Find where the given text appears and provide that cell's center as [X, Y] coordinate. 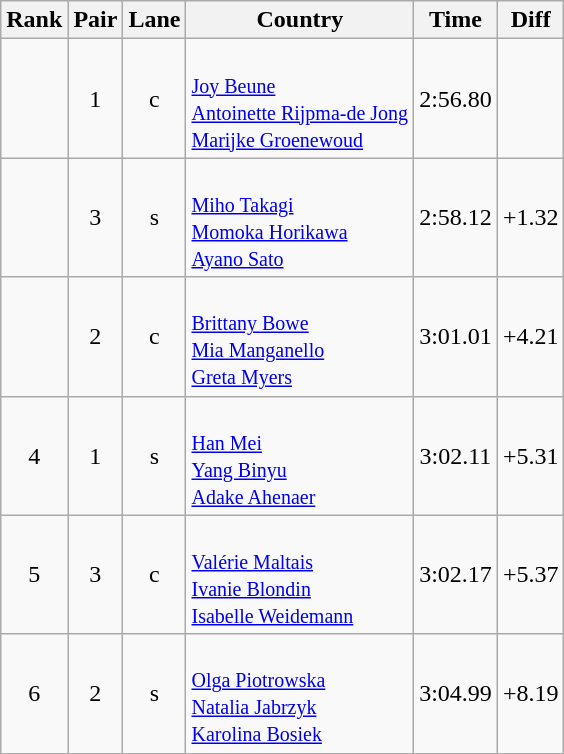
+1.32 [530, 218]
Joy BeuneAntoinette Rijpma-de JongMarijke Groenewoud [300, 98]
Han MeiYang BinyuAdake Ahenaer [300, 456]
+5.31 [530, 456]
Rank [34, 20]
3:01.01 [456, 336]
Diff [530, 20]
2:58.12 [456, 218]
+5.37 [530, 574]
Brittany BoweMia ManganelloGreta Myers [300, 336]
6 [34, 694]
5 [34, 574]
4 [34, 456]
Olga PiotrowskaNatalia JabrzykKarolina Bosiek [300, 694]
3:04.99 [456, 694]
2:56.80 [456, 98]
Valérie MaltaisIvanie BlondinIsabelle Weidemann [300, 574]
Time [456, 20]
Lane [154, 20]
Miho TakagiMomoka HorikawaAyano Sato [300, 218]
Pair [96, 20]
+4.21 [530, 336]
3:02.11 [456, 456]
3:02.17 [456, 574]
+8.19 [530, 694]
Country [300, 20]
